Return the [X, Y] coordinate for the center point of the cell that contains the specified text.  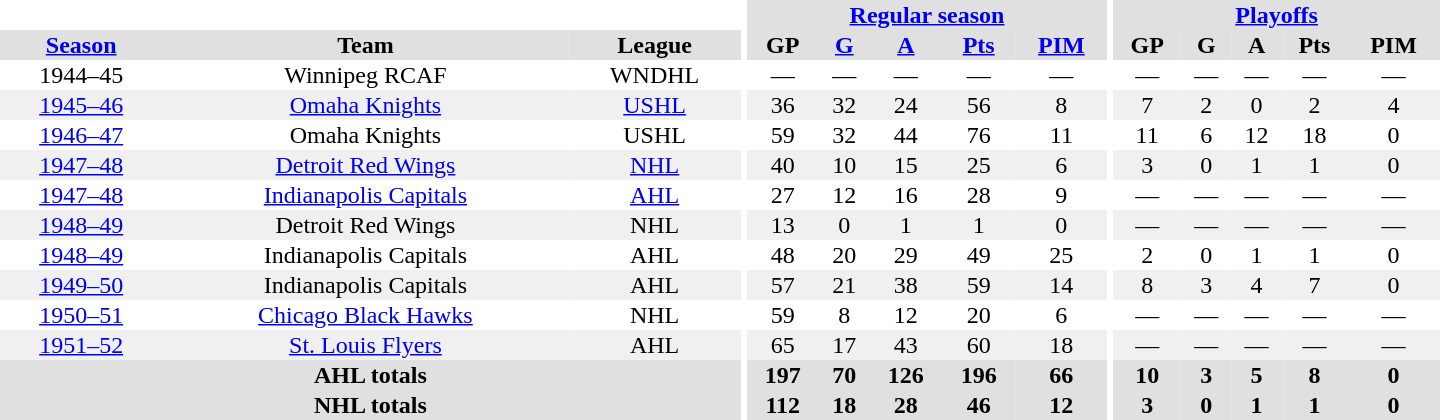
65 [782, 345]
27 [782, 195]
40 [782, 165]
21 [844, 285]
76 [978, 135]
15 [906, 165]
Playoffs [1276, 15]
16 [906, 195]
197 [782, 375]
57 [782, 285]
Season [81, 45]
1944–45 [81, 75]
48 [782, 255]
NHL totals [370, 405]
56 [978, 105]
196 [978, 375]
1950–51 [81, 315]
29 [906, 255]
1946–47 [81, 135]
17 [844, 345]
36 [782, 105]
14 [1062, 285]
WNDHL [654, 75]
49 [978, 255]
9 [1062, 195]
Regular season [926, 15]
1949–50 [81, 285]
126 [906, 375]
46 [978, 405]
5 [1256, 375]
43 [906, 345]
38 [906, 285]
Winnipeg RCAF [365, 75]
Chicago Black Hawks [365, 315]
60 [978, 345]
St. Louis Flyers [365, 345]
League [654, 45]
70 [844, 375]
13 [782, 225]
AHL totals [370, 375]
Team [365, 45]
112 [782, 405]
1945–46 [81, 105]
1951–52 [81, 345]
44 [906, 135]
66 [1062, 375]
24 [906, 105]
